Determine the (X, Y) coordinate at the center of the cell enclosing the given text.  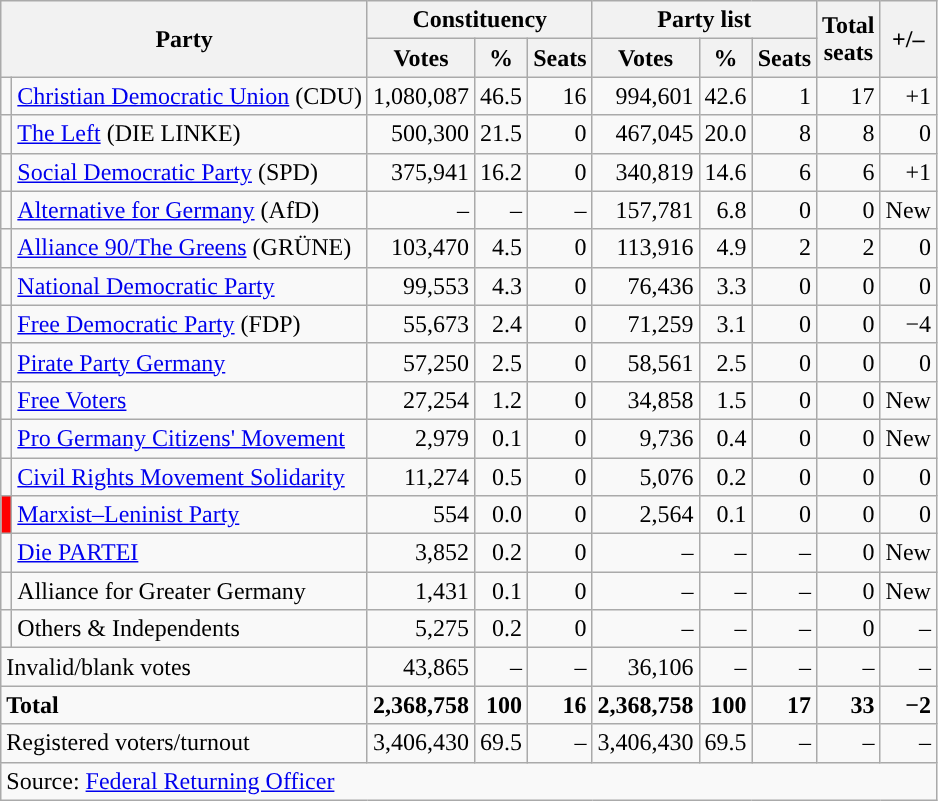
Alternative for Germany (AfD) (190, 210)
5,076 (646, 477)
103,470 (420, 248)
1,080,087 (420, 96)
2.4 (502, 324)
5,275 (420, 629)
Invalid/blank votes (184, 667)
Totalseats (849, 39)
6.8 (726, 210)
58,561 (646, 362)
113,916 (646, 248)
Social Democratic Party (SPD) (190, 172)
71,259 (646, 324)
0.0 (502, 515)
Free Democratic Party (FDP) (190, 324)
2,564 (646, 515)
3.1 (726, 324)
76,436 (646, 286)
57,250 (420, 362)
43,865 (420, 667)
340,819 (646, 172)
Pro Germany Citizens' Movement (190, 438)
Marxist–Leninist Party (190, 515)
Pirate Party Germany (190, 362)
554 (420, 515)
4.5 (502, 248)
157,781 (646, 210)
11,274 (420, 477)
42.6 (726, 96)
Alliance 90/The Greens (GRÜNE) (190, 248)
3,852 (420, 553)
9,736 (646, 438)
Die PARTEI (190, 553)
375,941 (420, 172)
Party list (704, 20)
1,431 (420, 591)
467,045 (646, 134)
1.5 (726, 400)
−4 (908, 324)
14.6 (726, 172)
The Left (DIE LINKE) (190, 134)
Others & Independents (190, 629)
16.2 (502, 172)
27,254 (420, 400)
3.3 (726, 286)
1.2 (502, 400)
500,300 (420, 134)
36,106 (646, 667)
−2 (908, 705)
2,979 (420, 438)
Free Voters (190, 400)
33 (849, 705)
Registered voters/turnout (184, 743)
Alliance for Greater Germany (190, 591)
21.5 (502, 134)
4.9 (726, 248)
1 (784, 96)
National Democratic Party (190, 286)
Source: Federal Returning Officer (469, 781)
4.3 (502, 286)
Party (184, 39)
0.4 (726, 438)
994,601 (646, 96)
Total (184, 705)
55,673 (420, 324)
34,858 (646, 400)
Christian Democratic Union (CDU) (190, 96)
99,553 (420, 286)
Constituency (480, 20)
+/– (908, 39)
46.5 (502, 96)
Civil Rights Movement Solidarity (190, 477)
20.0 (726, 134)
0.5 (502, 477)
